Provide the (X, Y) coordinate of the cell's center where the given text is located.  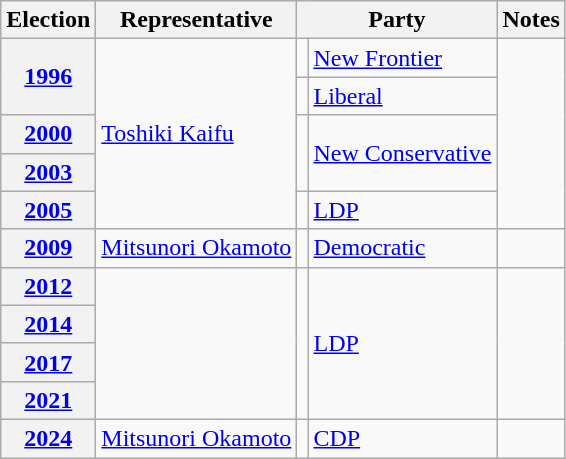
Election (48, 20)
2021 (48, 400)
2000 (48, 134)
CDP (402, 438)
Democratic (402, 248)
2009 (48, 248)
New Conservative (402, 153)
New Frontier (402, 58)
Liberal (402, 96)
2024 (48, 438)
Party (397, 20)
2005 (48, 210)
2003 (48, 172)
Representative (196, 20)
Toshiki Kaifu (196, 134)
1996 (48, 77)
2012 (48, 286)
2014 (48, 324)
2017 (48, 362)
Notes (531, 20)
